Provide the (X, Y) coordinate of the cell's center where the given text is located.  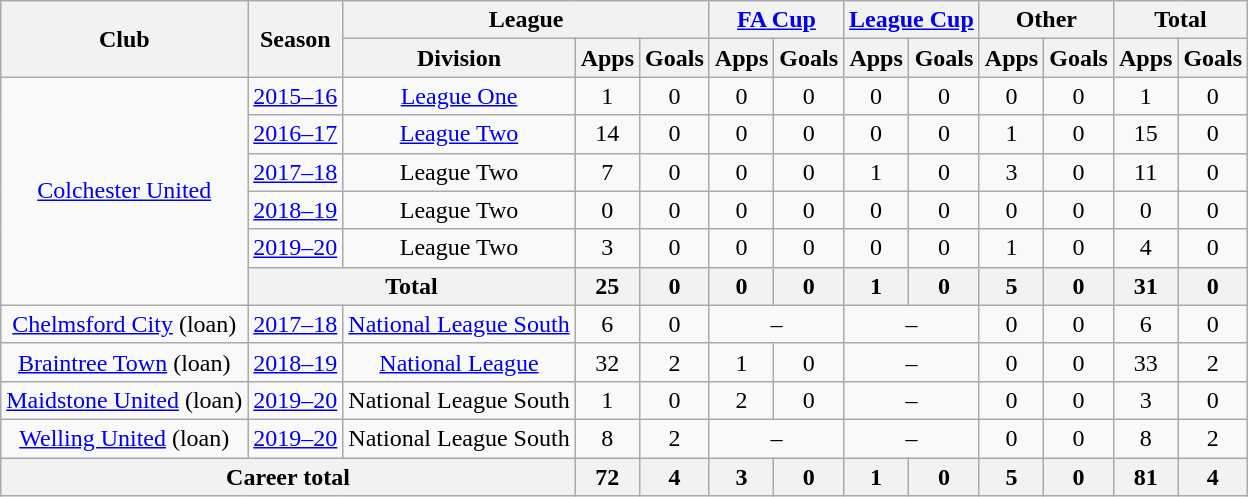
League Cup (912, 20)
Braintree Town (loan) (124, 362)
31 (1145, 286)
15 (1145, 134)
League One (459, 96)
Other (1046, 20)
33 (1145, 362)
72 (607, 477)
League (526, 20)
Season (296, 39)
32 (607, 362)
11 (1145, 172)
14 (607, 134)
7 (607, 172)
Welling United (loan) (124, 438)
2015–16 (296, 96)
Colchester United (124, 191)
Maidstone United (loan) (124, 400)
Career total (288, 477)
25 (607, 286)
National League (459, 362)
Chelmsford City (loan) (124, 324)
Division (459, 58)
81 (1145, 477)
Club (124, 39)
FA Cup (776, 20)
2016–17 (296, 134)
